Capture the cell that displays the provided text and extract its [x, y] central coordinate. 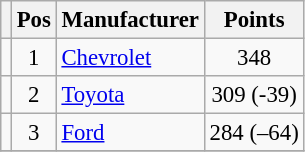
309 (-39) [254, 95]
Toyota [130, 95]
348 [254, 58]
Ford [130, 133]
2 [34, 95]
Chevrolet [130, 58]
1 [34, 58]
3 [34, 133]
284 (–64) [254, 133]
Points [254, 20]
Pos [34, 20]
Manufacturer [130, 20]
